Scan for the cell matching the given text and deliver its (X, Y) coordinate at center. 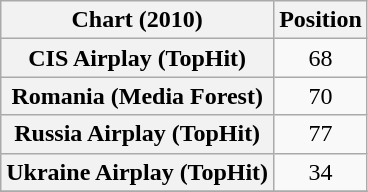
Position (321, 20)
Ukraine Airplay (TopHit) (138, 172)
68 (321, 58)
70 (321, 96)
Russia Airplay (TopHit) (138, 134)
Chart (2010) (138, 20)
34 (321, 172)
77 (321, 134)
Romania (Media Forest) (138, 96)
CIS Airplay (TopHit) (138, 58)
